Detect which cell encompasses the target text, then output its (x, y) center coordinate. 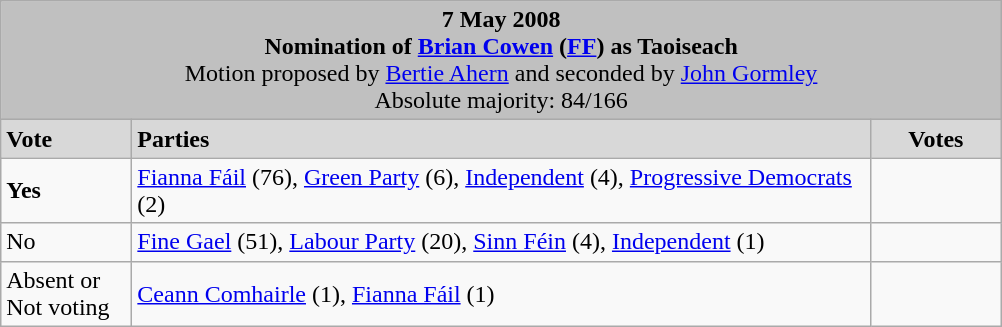
Fianna Fáil (76), Green Party (6), Independent (4), Progressive Democrats (2) (502, 190)
Absent orNot voting (66, 294)
No (66, 242)
Yes (66, 190)
Fine Gael (51), Labour Party (20), Sinn Féin (4), Independent (1) (502, 242)
Ceann Comhairle (1), Fianna Fáil (1) (502, 294)
Votes (936, 139)
7 May 2008Nomination of Brian Cowen (FF) as TaoiseachMotion proposed by Bertie Ahern and seconded by John GormleyAbsolute majority: 84/166 (502, 60)
Parties (502, 139)
Vote (66, 139)
